Provide the [x, y] coordinate of the cell's center where the given text is located.  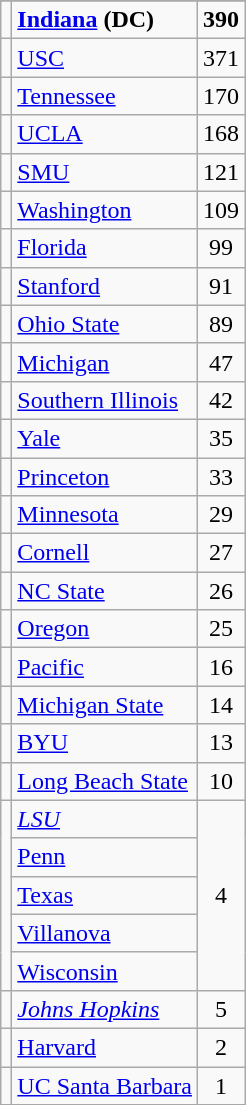
Washington [105, 210]
14 [220, 705]
BYU [105, 743]
Princeton [105, 477]
35 [220, 438]
42 [220, 400]
Long Beach State [105, 781]
Stanford [105, 286]
91 [220, 286]
109 [220, 210]
Villanova [105, 933]
29 [220, 515]
UC Santa Barbara [105, 1085]
Cornell [105, 553]
16 [220, 667]
26 [220, 591]
33 [220, 477]
170 [220, 96]
Harvard [105, 1047]
Southern Illinois [105, 400]
10 [220, 781]
89 [220, 324]
390 [220, 20]
Michigan State [105, 705]
Penn [105, 857]
UCLA [105, 134]
47 [220, 362]
13 [220, 743]
Michigan [105, 362]
Pacific [105, 667]
5 [220, 1009]
Tennessee [105, 96]
2 [220, 1047]
168 [220, 134]
25 [220, 629]
NC State [105, 591]
Wisconsin [105, 971]
1 [220, 1085]
SMU [105, 172]
Indiana (DC) [105, 20]
121 [220, 172]
USC [105, 58]
Texas [105, 895]
Minnesota [105, 515]
Yale [105, 438]
Florida [105, 248]
27 [220, 553]
LSU [105, 819]
Oregon [105, 629]
4 [220, 895]
99 [220, 248]
Ohio State [105, 324]
371 [220, 58]
Johns Hopkins [105, 1009]
